Search for the cell housing the specified text and yield its [x, y] center coordinate. 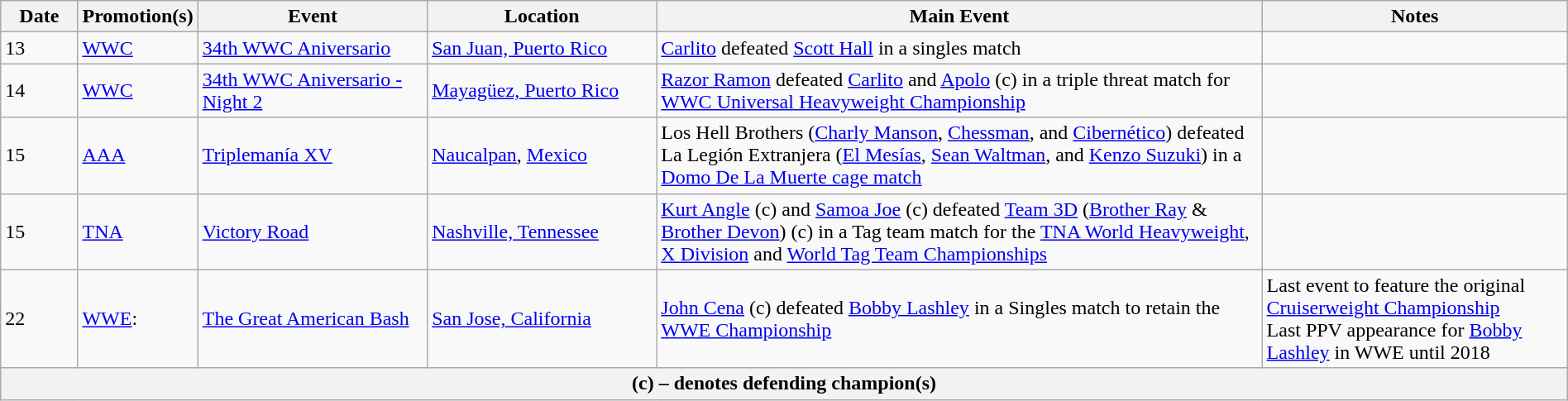
WWE: [137, 319]
34th WWC Aniversario - Night 2 [313, 91]
Promotion(s) [137, 17]
Victory Road [313, 232]
Location [543, 17]
14 [40, 91]
34th WWC Aniversario [313, 48]
Notes [1414, 17]
(c) – denotes defending champion(s) [784, 384]
Date [40, 17]
22 [40, 319]
Razor Ramon defeated Carlito and Apolo (c) in a triple threat match for WWC Universal Heavyweight Championship [959, 91]
Last event to feature the original Cruiserweight ChampionshipLast PPV appearance for Bobby Lashley in WWE until 2018 [1414, 319]
Mayagüez, Puerto Rico [543, 91]
AAA [137, 155]
Triplemanía XV [313, 155]
Naucalpan, Mexico [543, 155]
Main Event [959, 17]
Nashville, Tennessee [543, 232]
John Cena (c) defeated Bobby Lashley in a Singles match to retain the WWE Championship [959, 319]
TNA [137, 232]
The Great American Bash [313, 319]
Event [313, 17]
Carlito defeated Scott Hall in a singles match [959, 48]
13 [40, 48]
San Jose, California [543, 319]
San Juan, Puerto Rico [543, 48]
